Identify which cell holds the provided text, then report its [x, y] central coordinate. 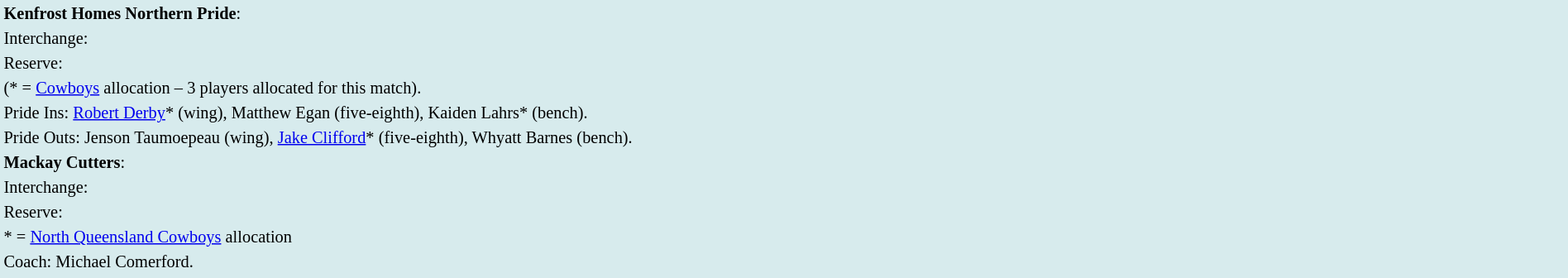
Pride Ins: Robert Derby* (wing), Matthew Egan (five-eighth), Kaiden Lahrs* (bench). [784, 113]
(* = Cowboys allocation – 3 players allocated for this match). [784, 88]
Kenfrost Homes Northern Pride: [784, 13]
Pride Outs: Jenson Taumoepeau (wing), Jake Clifford* (five-eighth), Whyatt Barnes (bench). [784, 137]
Mackay Cutters: [784, 162]
* = North Queensland Cowboys allocation [784, 237]
Coach: Michael Comerford. [784, 261]
